Detect which cell encompasses the target text, then output its [x, y] center coordinate. 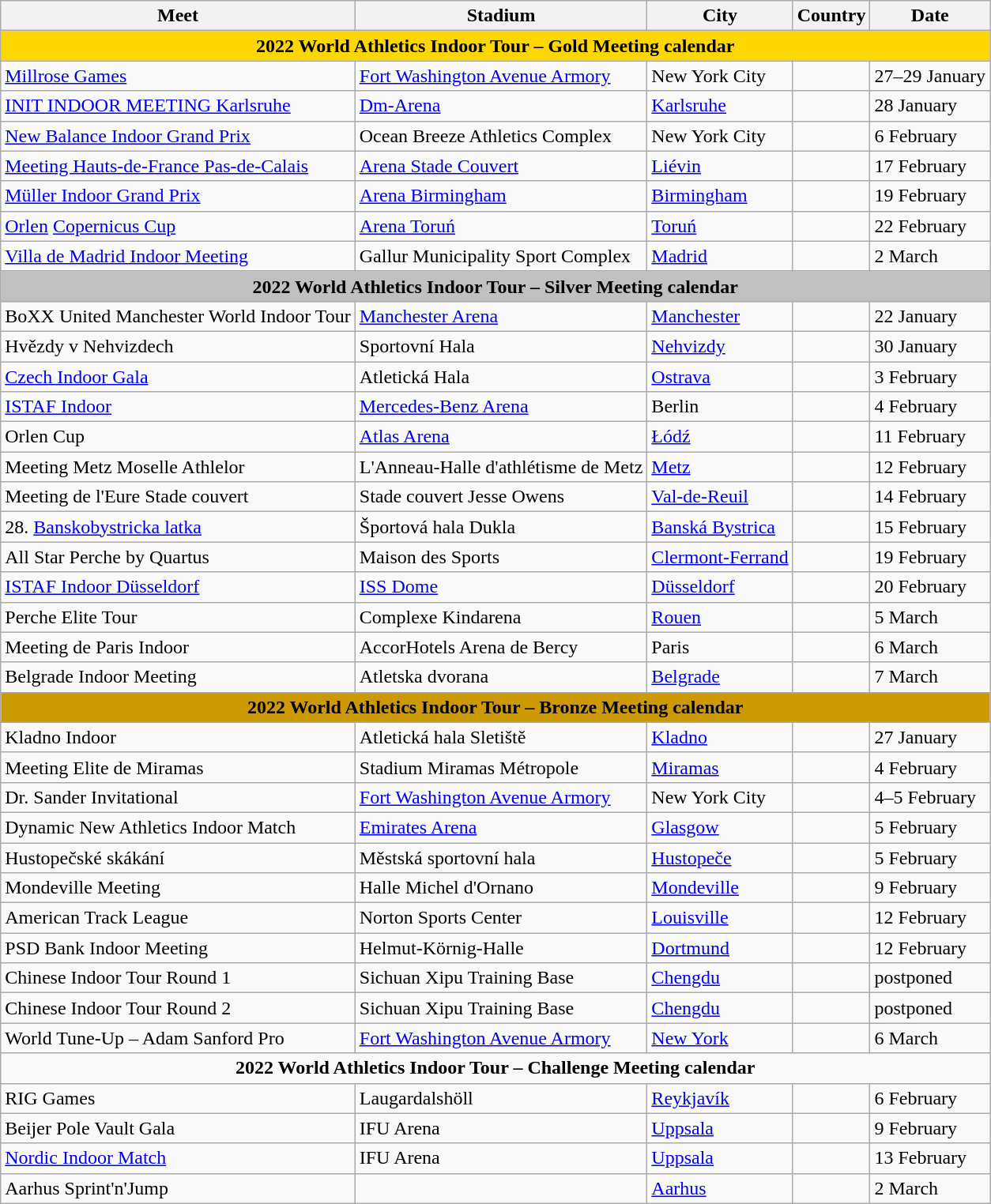
Toruń [720, 226]
30 January [930, 346]
Karlsruhe [720, 106]
Meeting Elite de Miramas [178, 767]
15 February [930, 527]
New Balance Indoor Grand Prix [178, 136]
Meeting de l'Eure Stade couvert [178, 497]
Norton Sports Center [501, 918]
Miramas [720, 767]
Městská sportovní hala [501, 857]
Mondeville Meeting [178, 888]
Mondeville [720, 888]
28. Banskobystricka latka [178, 527]
Atlas Arena [501, 437]
Sportovní Hala [501, 346]
Banská Bystrica [720, 527]
Meeting Metz Moselle Athlelor [178, 467]
Atletická Hala [501, 377]
2022 World Athletics Indoor Tour – Bronze Meeting calendar [495, 707]
Hvězdy v Nehvizdech [178, 346]
Meet [178, 16]
Complexe Kindarena [501, 617]
Ocean Breeze Athletics Complex [501, 136]
Arena Stade Couvert [501, 166]
Stadium Miramas Métropole [501, 767]
3 February [930, 377]
Belgrade [720, 677]
World Tune-Up – Adam Sanford Pro [178, 1038]
Maison des Sports [501, 557]
Reykjavík [720, 1098]
Meeting Hauts-de-France Pas-de-Calais [178, 166]
Arena Birmingham [501, 196]
Dynamic New Athletics Indoor Match [178, 827]
Louisville [720, 918]
5 March [930, 617]
Dm-Arena [501, 106]
Villa de Madrid Indoor Meeting [178, 256]
Rouen [720, 617]
Gallur Municipality Sport Complex [501, 256]
Glasgow [720, 827]
Metz [720, 467]
13 February [930, 1158]
Emirates Arena [501, 827]
Nehvizdy [720, 346]
Nordic Indoor Match [178, 1158]
Atletická hala Sletiště [501, 737]
Športová hala Dukla [501, 527]
Chinese Indoor Tour Round 2 [178, 1008]
2022 World Athletics Indoor Tour – Silver Meeting calendar [495, 286]
Manchester [720, 316]
Manchester Arena [501, 316]
Aarhus Sprint'n'Jump [178, 1188]
Düsseldorf [720, 587]
27 January [930, 737]
Chinese Indoor Tour Round 1 [178, 978]
22 January [930, 316]
20 February [930, 587]
Czech Indoor Gala [178, 377]
Berlin [720, 407]
Stadium [501, 16]
Halle Michel d'Ornano [501, 888]
14 February [930, 497]
28 January [930, 106]
New York [720, 1038]
Clermont-Ferrand [720, 557]
Kladno [720, 737]
Hustopečské skákání [178, 857]
17 February [930, 166]
Łódź [720, 437]
Val-de-Reuil [720, 497]
Aarhus [720, 1188]
Helmut-Körnig-Halle [501, 948]
Millrose Games [178, 76]
Beijer Pole Vault Gala [178, 1128]
Orlen Copernicus Cup [178, 226]
2022 World Athletics Indoor Tour – Gold Meeting calendar [495, 46]
2022 World Athletics Indoor Tour – Challenge Meeting calendar [495, 1068]
Birmingham [720, 196]
Orlen Cup [178, 437]
22 February [930, 226]
RIG Games [178, 1098]
Perche Elite Tour [178, 617]
Atletska dvorana [501, 677]
7 March [930, 677]
Laugardalshöll [501, 1098]
ISTAF Indoor Düsseldorf [178, 587]
Meeting de Paris Indoor [178, 647]
Belgrade Indoor Meeting [178, 677]
ISS Dome [501, 587]
Ostrava [720, 377]
Country [831, 16]
City [720, 16]
27–29 January [930, 76]
INIT INDOOR MEETING Karlsruhe [178, 106]
Dr. Sander Invitational [178, 797]
Hustopeče [720, 857]
American Track League [178, 918]
Arena Toruń [501, 226]
BoXX United Manchester World Indoor Tour [178, 316]
4–5 February [930, 797]
Paris [720, 647]
L'Anneau-Halle d'athlétisme de Metz [501, 467]
Madrid [720, 256]
All Star Perche by Quartus [178, 557]
Dortmund [720, 948]
11 February [930, 437]
Date [930, 16]
ISTAF Indoor [178, 407]
Mercedes-Benz Arena [501, 407]
Kladno Indoor [178, 737]
Müller Indoor Grand Prix [178, 196]
PSD Bank Indoor Meeting [178, 948]
Stade couvert Jesse Owens [501, 497]
Liévin [720, 166]
AccorHotels Arena de Bercy [501, 647]
